Capture the cell that displays the provided text and extract its [X, Y] central coordinate. 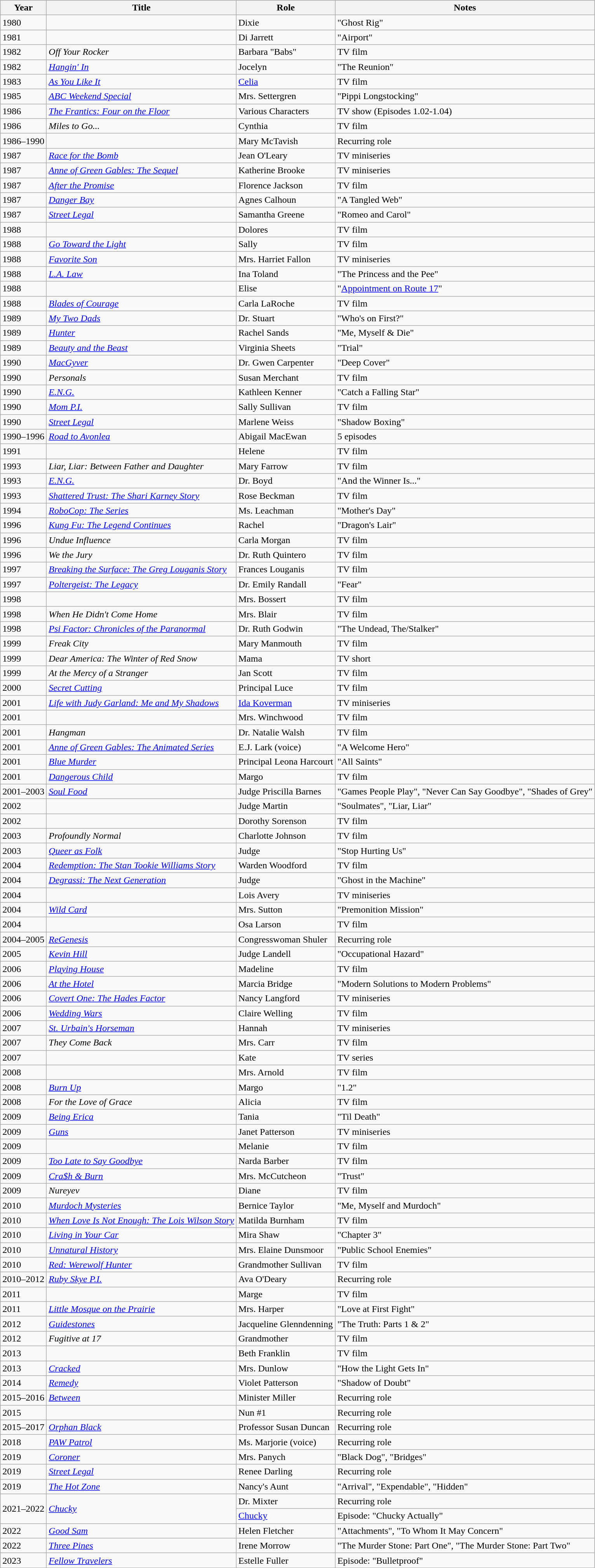
"And the Winner Is..." [465, 481]
PAW Patrol [141, 1442]
"Public School Enemies" [465, 1250]
At the Mercy of a Stranger [141, 673]
Dorothy Sorenson [286, 821]
Beauty and the Beast [141, 348]
1983 [23, 82]
Poltergeist: The Legacy [141, 584]
Life with Judy Garland: Me and My Shadows [141, 703]
Off Your Rocker [141, 52]
"Arrival", "Expendable", "Hidden" [465, 1486]
Jan Scott [286, 673]
Grandmother [286, 1338]
Barbara "Babs" [286, 52]
Dr. Ruth Godwin [286, 629]
When Love Is Not Enough: The Lois Wilson Story [141, 1220]
Mrs. Panych [286, 1457]
My Two Dads [141, 318]
Virginia Sheets [286, 348]
Blue Murder [141, 762]
Guidestones [141, 1324]
Episode: "Bulletproof" [465, 1560]
Principal Luce [286, 688]
Madeline [286, 969]
Mira Shaw [286, 1235]
Hangman [141, 732]
Sally Sullivan [286, 407]
Ina Toland [286, 274]
Principal Leona Harcourt [286, 762]
"Soulmates", "Liar, Liar" [465, 806]
"Games People Play", "Never Can Say Goodbye", "Shades of Grey" [465, 791]
Ms. Leachman [286, 510]
Bernice Taylor [286, 1206]
Janet Patterson [286, 1132]
Frances Louganis [286, 570]
Unnatural History [141, 1250]
Congresswoman Shuler [286, 939]
As You Like It [141, 82]
Dangerous Child [141, 777]
Dr. Emily Randall [286, 584]
When He Didn't Come Home [141, 614]
2015 [23, 1413]
St. Urbain's Horseman [141, 1028]
Shattered Trust: The Shari Karney Story [141, 496]
Jean O'Leary [286, 155]
Anne of Green Gables: The Animated Series [141, 747]
"Ghost in the Machine" [465, 880]
2004–2005 [23, 939]
Florence Jackson [286, 185]
Red: Werewolf Hunter [141, 1265]
Alicia [286, 1102]
Narda Barber [286, 1161]
"Stop Hurting Us" [465, 850]
Tania [286, 1117]
"Chapter 3" [465, 1235]
Dolores [286, 230]
"Ghost Rig" [465, 23]
Dr. Ruth Quintero [286, 555]
"The Truth: Parts 1 & 2" [465, 1324]
Mrs. Sutton [286, 910]
Marcia Bridge [286, 984]
Wedding Wars [141, 1013]
"Modern Solutions to Modern Problems" [465, 984]
Rachel [286, 525]
Mary McTavish [286, 141]
Susan Merchant [286, 377]
Judge Martin [286, 806]
Marge [286, 1294]
1985 [23, 96]
Mrs. Carr [286, 1043]
The Frantics: Four on the Floor [141, 111]
RoboCop: The Series [141, 510]
"Appointment on Route 17" [465, 289]
"A Welcome Hero" [465, 747]
Profoundly Normal [141, 836]
Grandmother Sullivan [286, 1265]
1991 [23, 451]
Murdoch Mysteries [141, 1206]
"Deep Cover" [465, 362]
5 episodes [465, 437]
Melanie [286, 1146]
Elise [286, 289]
Nun #1 [286, 1413]
"All Saints" [465, 762]
Fellow Travelers [141, 1560]
Dr. Stuart [286, 318]
Cra$h & Burn [141, 1176]
Title [141, 8]
Diane [286, 1191]
2021–2022 [23, 1509]
"Romeo and Carol" [465, 215]
2005 [23, 954]
Hangin' In [141, 67]
Kevin Hill [141, 954]
Queer as Folk [141, 850]
Three Pines [141, 1545]
Guns [141, 1132]
Helene [286, 451]
E.J. Lark (voice) [286, 747]
"Shadow of Doubt" [465, 1383]
Personals [141, 377]
Secret Cutting [141, 688]
Year [23, 8]
2023 [23, 1560]
Kate [286, 1058]
"The Murder Stone: Part One", "The Murder Stone: Part Two" [465, 1545]
"Dragon's Lair" [465, 525]
"1.2" [465, 1087]
Danger Bay [141, 200]
"Catch a Falling Star" [465, 392]
Dixie [286, 23]
Dr. Boyd [286, 481]
MacGyver [141, 362]
Di Jarrett [286, 37]
Mrs. Blair [286, 614]
Professor Susan Duncan [286, 1427]
Too Late to Say Goodbye [141, 1161]
Samantha Greene [286, 215]
Claire Welling [286, 1013]
Living in Your Car [141, 1235]
Kung Fu: The Legend Continues [141, 525]
Burn Up [141, 1087]
Charlotte Johnson [286, 836]
Rose Beckman [286, 496]
Road to Avonlea [141, 437]
Minister Miller [286, 1398]
"Premonition Mission" [465, 910]
Fugitive at 17 [141, 1338]
Marlene Weiss [286, 422]
Mrs. Harper [286, 1309]
Dr. Gwen Carpenter [286, 362]
"How the Light Gets In" [465, 1368]
Celia [286, 82]
Judge Priscilla Barnes [286, 791]
2014 [23, 1383]
Nancy Langford [286, 998]
2015–2017 [23, 1427]
Playing House [141, 969]
Dear America: The Winter of Red Snow [141, 659]
Mrs. McCutcheon [286, 1176]
2010–2012 [23, 1279]
Redemption: The Stan Tookie Williams Story [141, 865]
Notes [465, 8]
Race for the Bomb [141, 155]
Undue Influence [141, 540]
Mrs. Elaine Dunsmoor [286, 1250]
"Who's on First?" [465, 318]
Good Sam [141, 1531]
"Pippi Longstocking" [465, 96]
Mrs. Arnold [286, 1072]
Episode: "Chucky Actually" [465, 1516]
Covert One: The Hades Factor [141, 998]
Orphan Black [141, 1427]
"Shadow Boxing" [465, 422]
Hunter [141, 333]
TV show (Episodes 1.02-1.04) [465, 111]
TV series [465, 1058]
"Trial" [465, 348]
"Black Dog", "Bridges" [465, 1457]
Nureyev [141, 1191]
Ida Koverman [286, 703]
Degrassi: The Next Generation [141, 880]
Favorite Son [141, 259]
They Come Back [141, 1043]
Mama [286, 659]
Matilda Burnham [286, 1220]
Lois Avery [286, 895]
TV short [465, 659]
2000 [23, 688]
Role [286, 8]
Nancy's Aunt [286, 1486]
Osa Larson [286, 925]
Breaking the Surface: The Greg Louganis Story [141, 570]
Anne of Green Gables: The Sequel [141, 170]
For the Love of Grace [141, 1102]
Helen Fletcher [286, 1531]
Ms. Marjorie (voice) [286, 1442]
Mrs. Bossert [286, 599]
2018 [23, 1442]
"The Princess and the Pee" [465, 274]
Between [141, 1398]
Mrs. Winchwood [286, 718]
Katherine Brooke [286, 170]
Estelle Fuller [286, 1560]
Go Toward the Light [141, 244]
Freak City [141, 643]
Ruby Skye P.I. [141, 1279]
"Love at First Fight" [465, 1309]
Carla LaRoche [286, 303]
Soul Food [141, 791]
1980 [23, 23]
"Til Death" [465, 1117]
After the Promise [141, 185]
Violet Patterson [286, 1383]
1981 [23, 37]
Liar, Liar: Between Father and Daughter [141, 466]
Dr. Natalie Walsh [286, 732]
ABC Weekend Special [141, 96]
"Me, Myself and Murdoch" [465, 1206]
"Trust" [465, 1176]
"The Reunion" [465, 67]
"Me, Myself & Die" [465, 333]
Various Characters [286, 111]
Blades of Courage [141, 303]
L.A. Law [141, 274]
Abigail MacEwan [286, 437]
2001–2003 [23, 791]
Warden Woodford [286, 865]
Little Mosque on the Prairie [141, 1309]
Renee Darling [286, 1472]
Mary Farrow [286, 466]
"Fear" [465, 584]
1990–1996 [23, 437]
"Attachments", "To Whom It May Concern" [465, 1531]
Remedy [141, 1383]
Hannah [286, 1028]
Jacqueline Glenndenning [286, 1324]
Agnes Calhoun [286, 200]
Being Erica [141, 1117]
Rachel Sands [286, 333]
ReGenesis [141, 939]
Irene Morrow [286, 1545]
"Occupational Hazard" [465, 954]
Mom P.I. [141, 407]
Coroner [141, 1457]
Carla Morgan [286, 540]
Mrs. Harriet Fallon [286, 259]
Cynthia [286, 126]
At the Hotel [141, 984]
We the Jury [141, 555]
Ava O'Deary [286, 1279]
Jocelyn [286, 67]
Cracked [141, 1368]
"The Undead, The/Stalker" [465, 629]
2015–2016 [23, 1398]
Judge Landell [286, 954]
Beth Franklin [286, 1353]
"A Tangled Web" [465, 200]
The Hot Zone [141, 1486]
Sally [286, 244]
Mary Manmouth [286, 643]
1994 [23, 510]
"Mother's Day" [465, 510]
Mrs. Dunlow [286, 1368]
Wild Card [141, 910]
Dr. Mixter [286, 1501]
Miles to Go... [141, 126]
Mrs. Settergren [286, 96]
Kathleen Kenner [286, 392]
1986–1990 [23, 141]
"Airport" [465, 37]
Psi Factor: Chronicles of the Paranormal [141, 629]
